Extract the [X, Y] coordinate from the center of the cell holding the provided text.  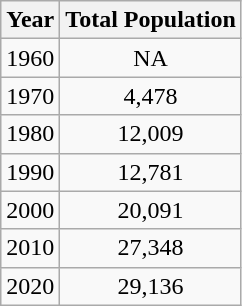
12,781 [151, 172]
27,348 [151, 248]
1970 [30, 96]
2000 [30, 210]
29,136 [151, 286]
Year [30, 20]
Total Population [151, 20]
NA [151, 58]
2020 [30, 286]
12,009 [151, 134]
2010 [30, 248]
4,478 [151, 96]
20,091 [151, 210]
1960 [30, 58]
1980 [30, 134]
1990 [30, 172]
